Search for the cell housing the specified text and yield its (X, Y) center coordinate. 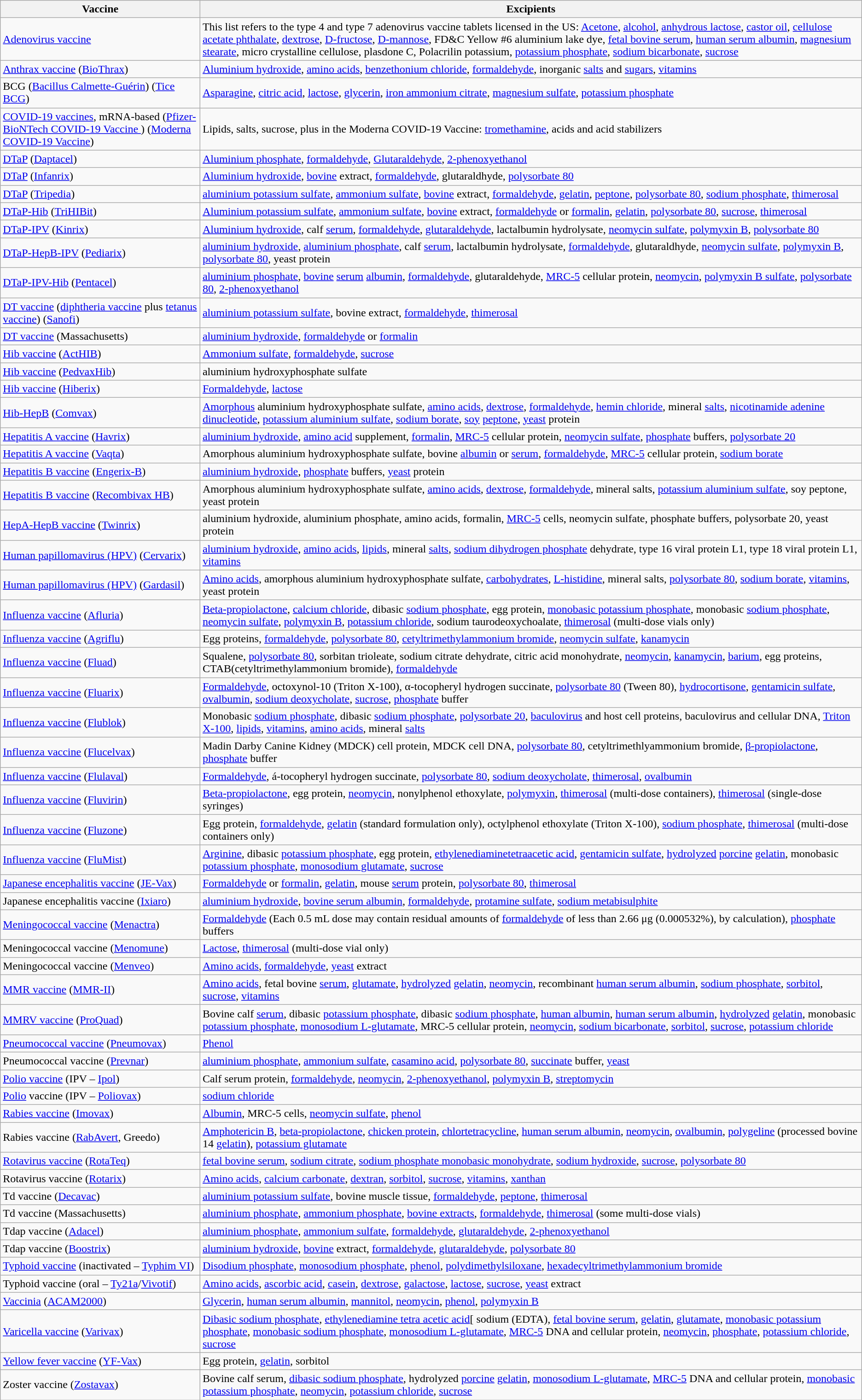
Aluminium potassium sulfate, ammonium sulfate, bovine extract, formaldehyde or formalin, gelatin, polysorbate 80, sucrose, thimerosal (530, 211)
aluminium phosphate, ammonium phosphate, bovine extracts, formaldehyde, thimerosal (some multi-dose vials) (530, 1214)
Disodium phosphate, monosodium phosphate, phenol, polydimethylsiloxane, hexadecyltrimethylammonium bromide (530, 1266)
Varicella vaccine (Varivax) (100, 1331)
DTaP (Daptacel) (100, 159)
Aluminium hydroxide, calf serum, formaldehyde, glutaraldehyde, lactalbumin hydrolysate, neomycin sulfate, polymyxin B, polysorbate 80 (530, 229)
Formaldehyde, lactose (530, 389)
Amino acids, calcium carbonate, dextran, sorbitol, sucrose, vitamins, xanthan (530, 1179)
aluminium hydroxide, amino acid supplement, formalin, MRC-5 cellular protein, neomycin sulfate, phosphate buffers, polysorbate 20 (530, 436)
aluminium phosphate, ammonium sulfate, casamino acid, polysorbate 80, succinate buffer, yeast (530, 1061)
aluminium hydroxide, bovine extract, formaldehyde, glutaraldehyde, polysorbate 80 (530, 1249)
Vaccinia (ACAM2000) (100, 1301)
Influenza vaccine (Flulaval) (100, 776)
Egg protein, gelatin, sorbitol (530, 1361)
Excipients (530, 9)
BCG (Bacillus Calmette-Guérin) (Tice BCG) (100, 93)
Asparagine, citric acid, lactose, glycerin, iron ammonium citrate, magnesium sulfate, potassium phosphate (530, 93)
Zoster vaccine (Zostavax) (100, 1385)
Hib-HepB (Comvax) (100, 412)
MMR vaccine (MMR-II) (100, 990)
Influenza vaccine (Flublok) (100, 723)
DTaP-IPV-Hib (Pentacel) (100, 283)
Meningococcal vaccine (Menveo) (100, 966)
Polio vaccine (IPV – Ipol) (100, 1079)
Lactose, thimerosal (multi-dose vial only) (530, 948)
Tdap vaccine (Adacel) (100, 1231)
Japanese encephalitis vaccine (Ixiaro) (100, 901)
Rotavirus vaccine (Rotarix) (100, 1179)
aluminium hydroxide, bovine serum albumin, formaldehyde, protamine sulfate, sodium metabisulphite (530, 901)
sodium chloride (530, 1096)
Influenza vaccine (Fluad) (100, 662)
Madin Darby Canine Kidney (MDCK) cell protein, MDCK cell DNA, polysorbate 80, cetyltrimethlyammonium bromide, β-propiolactone, phosphate buffer (530, 752)
Typhoid vaccine (oral – Ty21a/Vivotif) (100, 1284)
Hib vaccine (ActHIB) (100, 354)
Influenza vaccine (FluMist) (100, 860)
aluminium phosphate, ammonium sulfate, formaldehyde, glutaraldehyde, 2-phenoxyethanol (530, 1231)
DT vaccine (diphtheria vaccine plus tetanus vaccine) (Sanofi) (100, 312)
Vaccine (100, 9)
Hib vaccine (Hiberix) (100, 389)
DTaP (Tripedia) (100, 194)
Rotavirus vaccine (RotaTeq) (100, 1161)
Human papillomavirus (HPV) (Cervarix) (100, 555)
Polio vaccine (IPV – Poliovax) (100, 1096)
fetal bovine serum, sodium citrate, sodium phosphate monobasic monohydrate, sodium hydroxide, sucrose, polysorbate 80 (530, 1161)
Japanese encephalitis vaccine (JE-Vax) (100, 883)
Aluminium hydroxide, bovine extract, formaldehyde, glutaraldhyde, polysorbate 80 (530, 176)
Beta-propiolactone, egg protein, neomycin, nonylphenol ethoxylate, polymyxin, thimerosal (multi-dose containers), thimerosal (single-dose syringes) (530, 800)
aluminium hydroxide, phosphate buffers, yeast protein (530, 471)
COVID-19 vaccines, mRNA-based (Pfizer-BioNTech COVID-19 Vaccine ) (Moderna COVID-19 Vaccine) (100, 129)
Rabies vaccine (Imovax) (100, 1114)
DTaP (Infanrix) (100, 176)
Typhoid vaccine (inactivated – Typhim VI) (100, 1266)
Formaldehyde, á-tocopheryl hydrogen succinate, polysorbate 80, sodium deoxycholate, thimerosal, ovalbumin (530, 776)
Influenza vaccine (Fluzone) (100, 830)
Human papillomavirus (HPV) (Gardasil) (100, 585)
aluminium hydroxide, aluminium phosphate, amino acids, formalin, MRC-5 cells, neomycin sulfate, phosphate buffers, polysorbate 20, yeast protein (530, 525)
Amino acids, formaldehyde, yeast extract (530, 966)
Tdap vaccine (Boostrix) (100, 1249)
Rabies vaccine (RabAvert, Greedo) (100, 1137)
Amino acids, ascorbic acid, casein, dextrose, galactose, lactose, sucrose, yeast extract (530, 1284)
DT vaccine (Massachusetts) (100, 337)
DTaP-IPV (Kinrix) (100, 229)
aluminium hydroxide, formaldehyde or formalin (530, 337)
aluminium hydroxyphosphate sulfate (530, 372)
Glycerin, human serum albumin, mannitol, neomycin, phenol, polymyxin B (530, 1301)
Egg proteins, formaldehyde, polysorbate 80, cetyltrimethylammonium bromide, neomycin sulfate, kanamycin (530, 639)
Hepatitis B vaccine (Engerix-B) (100, 471)
Meningococcal vaccine (Menomune) (100, 948)
Td vaccine (Massachusetts) (100, 1214)
Influenza vaccine (Flucelvax) (100, 752)
Influenza vaccine (Afluria) (100, 615)
Influenza vaccine (Fluarix) (100, 692)
Adenovirus vaccine (100, 39)
Hepatitis A vaccine (Havrix) (100, 436)
Influenza vaccine (Fluvirin) (100, 800)
aluminium potassium sulfate, bovine muscle tissue, formaldehyde, peptone, thimerosal (530, 1196)
Aluminium phosphate, formaldehyde, Glutaraldehyde, 2-phenoxyethanol (530, 159)
Hib vaccine (PedvaxHib) (100, 372)
MMRV vaccine (ProQuad) (100, 1019)
Pneumococcal vaccine (Prevnar) (100, 1061)
Influenza vaccine (Agriflu) (100, 639)
Hepatitis A vaccine (Vaqta) (100, 454)
aluminium potassium sulfate, bovine extract, formaldehyde, thimerosal (530, 312)
Formaldehyde (Each 0.5 mL dose may contain residual amounts of formaldehyde of less than 2.66 μg (0.000532%), by calculation), phosphate buffers (530, 924)
Formaldehyde or formalin, gelatin, mouse serum protein, polysorbate 80, thimerosal (530, 883)
Aluminium hydroxide, amino acids, benzethonium chloride, formaldehyde, inorganic salts and sugars, vitamins (530, 69)
Hepatitis B vaccine (Recombivax HB) (100, 495)
DTaP-Hib (TriHIBit) (100, 211)
Anthrax vaccine (BioThrax) (100, 69)
DTaP-HepB-IPV (Pediarix) (100, 252)
Calf serum protein, formaldehyde, neomycin, 2-phenoxyethanol, polymyxin B, streptomycin (530, 1079)
Albumin, MRC-5 cells, neomycin sulfate, phenol (530, 1114)
Phenol (530, 1043)
Pneumococcal vaccine (Pneumovax) (100, 1043)
Yellow fever vaccine (YF-Vax) (100, 1361)
Meningococcal vaccine (Menactra) (100, 924)
Amorphous aluminium hydroxyphosphate sulfate, bovine albumin or serum, formaldehyde, MRC-5 cellular protein, sodium borate (530, 454)
HepA-HepB vaccine (Twinrix) (100, 525)
Lipids, salts, sucrose, plus in the Moderna COVID-19 Vaccine: tromethamine, acids and acid stabilizers (530, 129)
Ammonium sulfate, formaldehyde, sucrose (530, 354)
Td vaccine (Decavac) (100, 1196)
aluminium potassium sulfate, ammonium sulfate, bovine extract, formaldehyde, gelatin, peptone, polysorbate 80, sodium phosphate, thimerosal (530, 194)
